Scan for the cell matching the given text and deliver its (X, Y) coordinate at center. 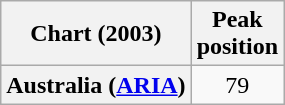
Australia (ARIA) (96, 85)
Peakposition (237, 34)
Chart (2003) (96, 34)
79 (237, 85)
